Find where the given text appears and provide that cell's center as [X, Y] coordinate. 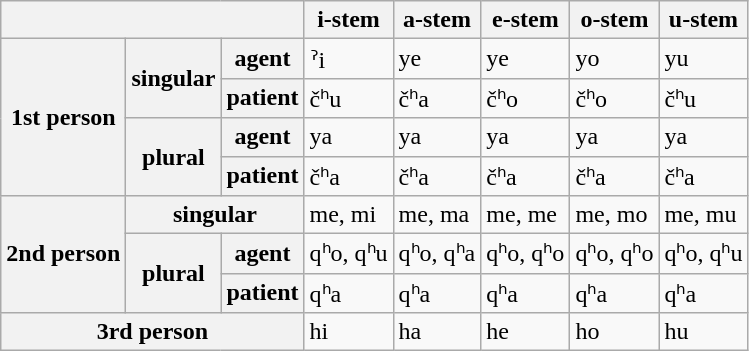
ha [437, 332]
he [526, 332]
yo [614, 59]
u-stem [704, 20]
a-stem [437, 20]
me, mo [614, 215]
i-stem [348, 20]
me, mu [704, 215]
hu [704, 332]
3rd person [152, 332]
ˀi [348, 59]
yu [704, 59]
e-stem [526, 20]
qʰo, qʰa [437, 254]
2nd person [64, 254]
1st person [64, 118]
me, ma [437, 215]
hi [348, 332]
ho [614, 332]
me, me [526, 215]
o-stem [614, 20]
me, mi [348, 215]
